Provide the [X, Y] coordinate of the cell's center where the given text is located.  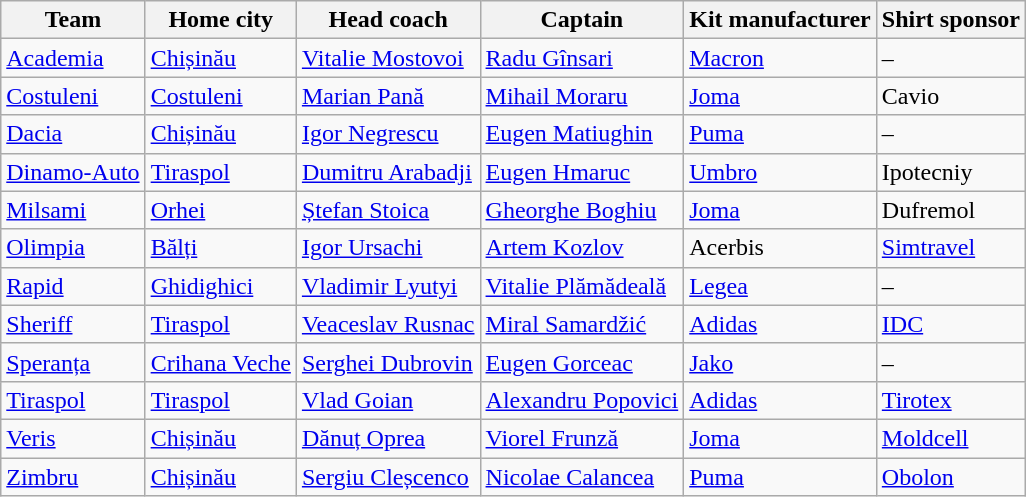
Head coach [388, 20]
Olimpia [73, 248]
Vlad Goian [388, 400]
Miral Samardžić [582, 324]
Vitalie Mostovoi [388, 58]
Sergiu Cleșcenco [388, 477]
Artem Kozlov [582, 248]
Dinamo-Auto [73, 172]
Team [73, 20]
Tirotex [950, 400]
Umbro [780, 172]
Eugen Hmaruc [582, 172]
Vitalie Plămădeală [582, 286]
Kit manufacturer [780, 20]
Milsami [73, 210]
Serghei Dubrovin [388, 362]
Simtravel [950, 248]
Vladimir Lyutyi [388, 286]
Gheorghe Boghiu [582, 210]
Radu Gînsari [582, 58]
Home city [220, 20]
Igor Negrescu [388, 134]
Acerbis [780, 248]
Bălți [220, 248]
Speranța [73, 362]
Dacia [73, 134]
Marian Pană [388, 96]
Eugen Matiughin [582, 134]
Alexandru Popovici [582, 400]
Moldcell [950, 438]
Macron [780, 58]
Veaceslav Rusnac [388, 324]
Ștefan Stoica [388, 210]
Eugen Gorceac [582, 362]
Dufremol [950, 210]
Veris [73, 438]
Nicolae Calancea [582, 477]
Cavio [950, 96]
Sheriff [73, 324]
Legea [780, 286]
Dumitru Arabadji [388, 172]
Igor Ursachi [388, 248]
IDC [950, 324]
Ipotecniy [950, 172]
Shirt sponsor [950, 20]
Dănuț Oprea [388, 438]
Ghidighici [220, 286]
Jako [780, 362]
Academia [73, 58]
Rapid [73, 286]
Captain [582, 20]
Obolon [950, 477]
Zimbru [73, 477]
Orhei [220, 210]
Viorel Frunză [582, 438]
Crihana Veche [220, 362]
Mihail Moraru [582, 96]
